Determine the (x, y) coordinate at the center of the cell enclosing the given text.  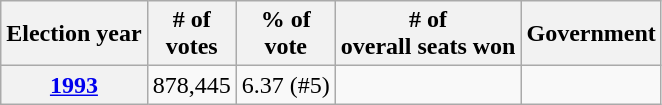
# ofvotes (192, 34)
Government (591, 34)
1993 (74, 85)
6.37 (#5) (286, 85)
% ofvote (286, 34)
# ofoverall seats won (428, 34)
Election year (74, 34)
878,445 (192, 85)
